Identify which cell holds the provided text, then report its (x, y) central coordinate. 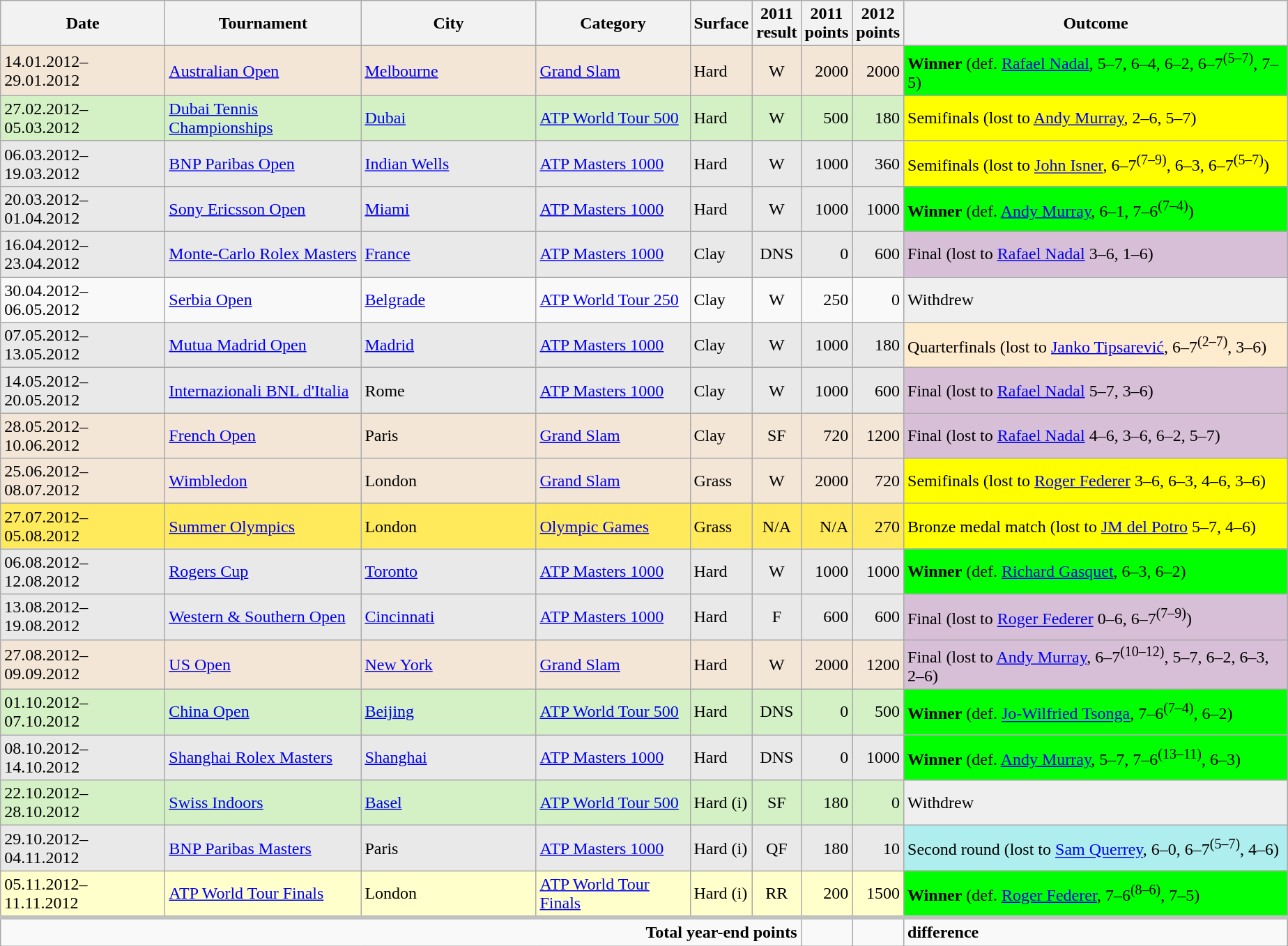
Winner (def. Jo-Wilfried Tsonga, 7–6(7–4), 6–2) (1096, 712)
29.10.2012–04.11.2012 (83, 848)
250 (827, 300)
22.10.2012–28.10.2012 (83, 802)
Final (lost to Roger Federer 0–6, 6–7(7–9)) (1096, 617)
Dubai (449, 118)
Semifinals (lost to Roger Federer 3–6, 6–3, 4–6, 3–6) (1096, 481)
BNP Paribas Open (263, 163)
Category (613, 24)
BNP Paribas Masters (263, 848)
200 (827, 894)
New York (449, 665)
Winner (def. Roger Federer, 7–6(8–6), 7–5) (1096, 894)
Miami (449, 209)
Shanghai (449, 758)
Melbourne (449, 71)
10 (878, 848)
Date (83, 24)
Semifinals (lost to Andy Murray, 2–6, 5–7) (1096, 118)
Winner (def. Andy Murray, 6–1, 7–6(7–4)) (1096, 209)
28.05.2012–10.06.2012 (83, 436)
Western & Southern Open (263, 617)
Cincinnati (449, 617)
07.05.2012–13.05.2012 (83, 346)
2011 result (776, 24)
25.06.2012–08.07.2012 (83, 481)
Basel (449, 802)
Internazionali BNL d'Italia (263, 390)
06.08.2012–12.08.2012 (83, 571)
01.10.2012–07.10.2012 (83, 712)
27.07.2012–05.08.2012 (83, 527)
Winner (def. Andy Murray, 5–7, 7–6(13–11), 6–3) (1096, 758)
Final (lost to Rafael Nadal 5–7, 3–6) (1096, 390)
Serbia Open (263, 300)
France (449, 255)
30.04.2012–06.05.2012 (83, 300)
Quarterfinals (lost to Janko Tipsarević, 6–7(2–7), 3–6) (1096, 346)
RR (776, 894)
Rogers Cup (263, 571)
Bronze medal match (lost to JM del Potro 5–7, 4–6) (1096, 527)
City (449, 24)
French Open (263, 436)
08.10.2012–14.10.2012 (83, 758)
Swiss Indoors (263, 802)
Olympic Games (613, 527)
Rome (449, 390)
27.02.2012–05.03.2012 (83, 118)
13.08.2012–19.08.2012 (83, 617)
Final (lost to Andy Murray, 6–7(10–12), 5–7, 6–2, 6–3, 2–6) (1096, 665)
1500 (878, 894)
360 (878, 163)
27.08.2012–09.09.2012 (83, 665)
06.03.2012–19.03.2012 (83, 163)
Shanghai Rolex Masters (263, 758)
05.11.2012–11.11.2012 (83, 894)
Beijing (449, 712)
difference (1096, 931)
Toronto (449, 571)
Tournament (263, 24)
QF (776, 848)
Semifinals (lost to John Isner, 6–7(7–9), 6–3, 6–7(5–7)) (1096, 163)
16.04.2012–23.04.2012 (83, 255)
Madrid (449, 346)
Final (lost to Rafael Nadal 3–6, 1–6) (1096, 255)
Monte-Carlo Rolex Masters (263, 255)
ATP World Tour 250 (613, 300)
Outcome (1096, 24)
Wimbledon (263, 481)
Second round (lost to Sam Querrey, 6–0, 6–7(5–7), 4–6) (1096, 848)
14.05.2012–20.05.2012 (83, 390)
F (776, 617)
2012 points (878, 24)
China Open (263, 712)
Mutua Madrid Open (263, 346)
Summer Olympics (263, 527)
Surface (721, 24)
Winner (def. Rafael Nadal, 5–7, 6–4, 6–2, 6–7(5–7), 7–5) (1096, 71)
Dubai Tennis Championships (263, 118)
Sony Ericsson Open (263, 209)
14.01.2012–29.01.2012 (83, 71)
20.03.2012–01.04.2012 (83, 209)
US Open (263, 665)
Australian Open (263, 71)
Indian Wells (449, 163)
2011 points (827, 24)
Final (lost to Rafael Nadal 4–6, 3–6, 6–2, 5–7) (1096, 436)
270 (878, 527)
Winner (def. Richard Gasquet, 6–3, 6–2) (1096, 571)
Belgrade (449, 300)
Total year-end points (401, 931)
